Determine the [x, y] coordinate at the center of the cell enclosing the given text.  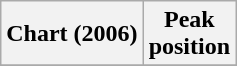
Chart (2006) [72, 34]
Peakposition [189, 34]
